Identify which cell holds the provided text, then report its (x, y) central coordinate. 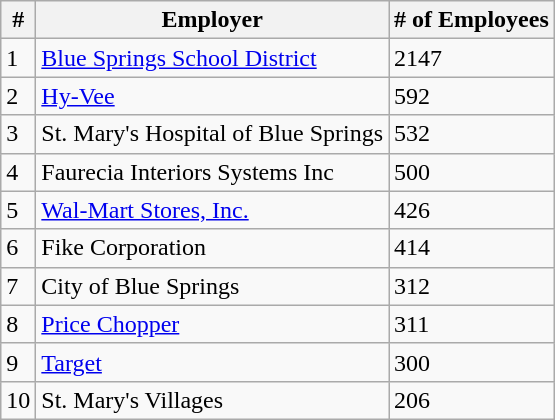
426 (472, 210)
592 (472, 96)
8 (18, 324)
500 (472, 172)
1 (18, 58)
# of Employees (472, 20)
6 (18, 248)
# (18, 20)
5 (18, 210)
Hy-Vee (212, 96)
Wal-Mart Stores, Inc. (212, 210)
4 (18, 172)
9 (18, 362)
Price Chopper (212, 324)
10 (18, 400)
311 (472, 324)
St. Mary's Hospital of Blue Springs (212, 134)
Blue Springs School District (212, 58)
Faurecia Interiors Systems Inc (212, 172)
2147 (472, 58)
206 (472, 400)
St. Mary's Villages (212, 400)
3 (18, 134)
300 (472, 362)
414 (472, 248)
7 (18, 286)
Target (212, 362)
312 (472, 286)
City of Blue Springs (212, 286)
Fike Corporation (212, 248)
2 (18, 96)
Employer (212, 20)
532 (472, 134)
